Scan for the cell matching the given text and deliver its (X, Y) coordinate at center. 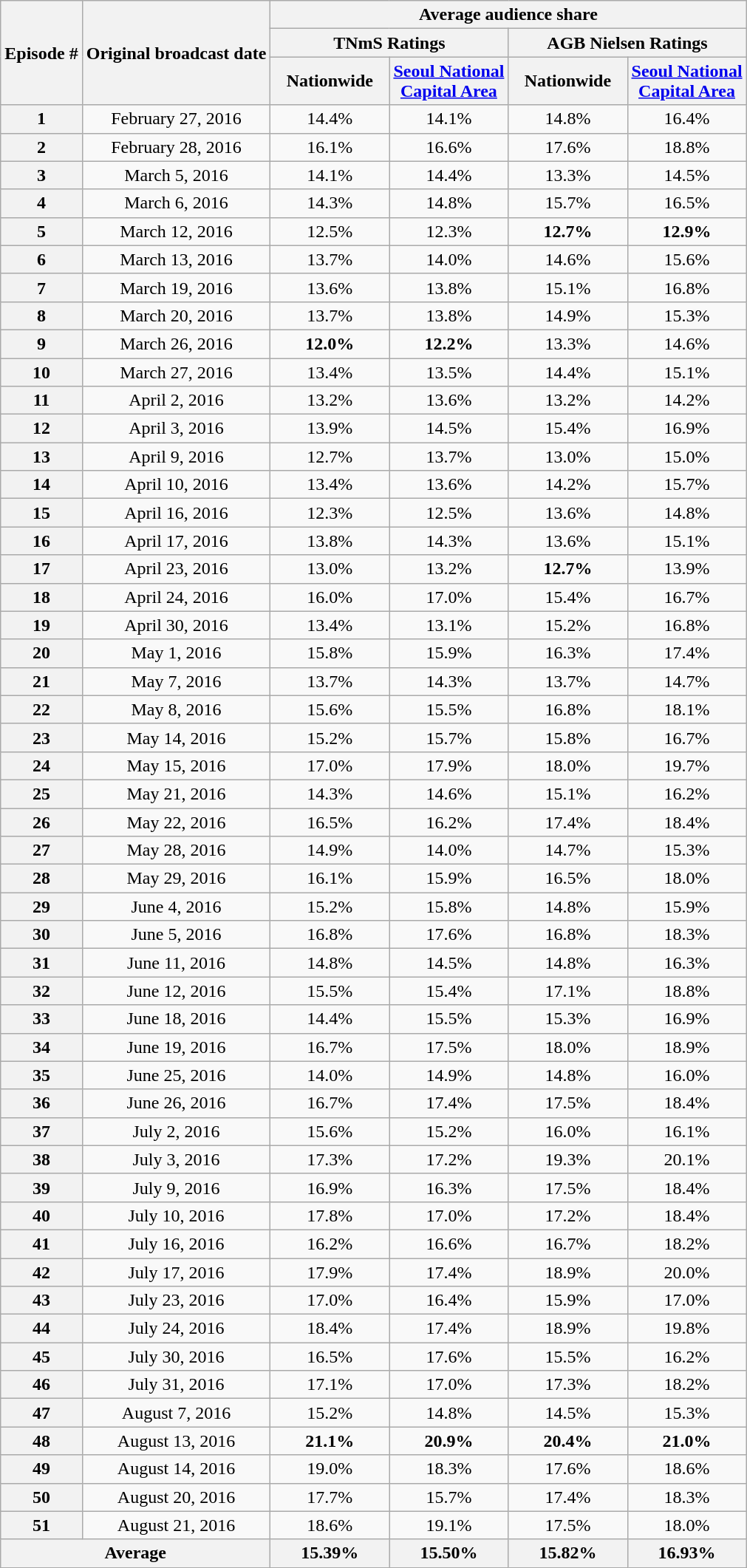
44 (41, 1329)
April 17, 2016 (176, 541)
16.93% (687, 1553)
July 24, 2016 (176, 1329)
June 18, 2016 (176, 1019)
Average audience share (508, 15)
March 20, 2016 (176, 316)
July 9, 2016 (176, 1187)
12.9% (687, 231)
38 (41, 1159)
June 12, 2016 (176, 991)
Episode # (41, 53)
19.7% (687, 766)
39 (41, 1187)
20.4% (567, 1441)
2 (41, 147)
45 (41, 1357)
21 (41, 681)
22 (41, 709)
28 (41, 879)
June 25, 2016 (176, 1075)
21.1% (330, 1441)
33 (41, 1019)
May 14, 2016 (176, 737)
June 11, 2016 (176, 963)
March 27, 2016 (176, 372)
4 (41, 203)
7 (41, 287)
July 23, 2016 (176, 1301)
40 (41, 1216)
3 (41, 175)
March 19, 2016 (176, 287)
April 2, 2016 (176, 400)
May 22, 2016 (176, 822)
20.9% (449, 1441)
48 (41, 1441)
11 (41, 400)
18.1% (687, 709)
27 (41, 851)
9 (41, 344)
July 10, 2016 (176, 1216)
34 (41, 1047)
8 (41, 316)
10 (41, 372)
30 (41, 935)
13 (41, 457)
16 (41, 541)
April 24, 2016 (176, 597)
49 (41, 1469)
17.8% (330, 1216)
May 29, 2016 (176, 879)
August 20, 2016 (176, 1497)
TNmS Ratings (389, 43)
13.5% (449, 372)
43 (41, 1301)
July 31, 2016 (176, 1385)
25 (41, 794)
April 9, 2016 (176, 457)
46 (41, 1385)
24 (41, 766)
August 13, 2016 (176, 1441)
June 19, 2016 (176, 1047)
51 (41, 1525)
12 (41, 429)
15.82% (567, 1553)
5 (41, 231)
March 5, 2016 (176, 175)
March 13, 2016 (176, 259)
AGB Nielsen Ratings (627, 43)
23 (41, 737)
6 (41, 259)
Original broadcast date (176, 53)
47 (41, 1413)
June 4, 2016 (176, 907)
August 7, 2016 (176, 1413)
15 (41, 513)
June 5, 2016 (176, 935)
12.0% (330, 344)
20.0% (687, 1272)
37 (41, 1131)
26 (41, 822)
May 15, 2016 (176, 766)
April 23, 2016 (176, 569)
29 (41, 907)
42 (41, 1272)
April 10, 2016 (176, 485)
April 30, 2016 (176, 625)
March 26, 2016 (176, 344)
March 6, 2016 (176, 203)
May 28, 2016 (176, 851)
15.39% (330, 1553)
19.8% (687, 1329)
May 1, 2016 (176, 653)
Average (136, 1553)
July 16, 2016 (176, 1244)
41 (41, 1244)
19.1% (449, 1525)
August 21, 2016 (176, 1525)
15.0% (687, 457)
20 (41, 653)
June 26, 2016 (176, 1103)
April 3, 2016 (176, 429)
May 21, 2016 (176, 794)
36 (41, 1103)
50 (41, 1497)
19.0% (330, 1469)
March 12, 2016 (176, 231)
12.2% (449, 344)
1 (41, 119)
19.3% (567, 1159)
July 17, 2016 (176, 1272)
17.7% (330, 1497)
May 8, 2016 (176, 709)
July 2, 2016 (176, 1131)
15.50% (449, 1553)
20.1% (687, 1159)
14 (41, 485)
31 (41, 963)
February 28, 2016 (176, 147)
21.0% (687, 1441)
19 (41, 625)
18 (41, 597)
April 16, 2016 (176, 513)
February 27, 2016 (176, 119)
May 7, 2016 (176, 681)
32 (41, 991)
August 14, 2016 (176, 1469)
July 3, 2016 (176, 1159)
17 (41, 569)
35 (41, 1075)
July 30, 2016 (176, 1357)
13.1% (449, 625)
